Return the (X, Y) coordinate for the center point of the cell that contains the specified text.  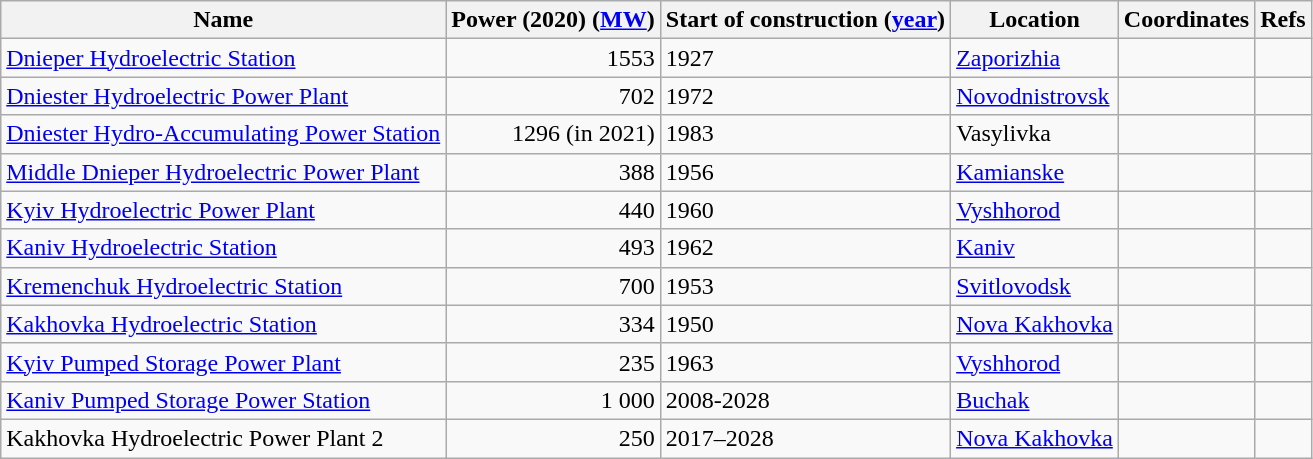
Buchak (1035, 400)
1963 (805, 362)
Start of construction (year) (805, 20)
1927 (805, 58)
1296 (in 2021) (554, 134)
334 (554, 324)
Kamianske (1035, 172)
Kakhovka Hydroelectric Station (224, 324)
Kaniv Pumped Storage Power Station (224, 400)
1950 (805, 324)
1960 (805, 210)
2008-2028 (805, 400)
250 (554, 438)
235 (554, 362)
Name (224, 20)
Vasylivka (1035, 134)
1983 (805, 134)
1553 (554, 58)
Kyiv Hydroelectric Power Plant (224, 210)
Middle Dnieper Hydroelectric Power Plant (224, 172)
2017–2028 (805, 438)
Kaniv (1035, 248)
1972 (805, 96)
Dniester Hydro-Accumulating Power Station (224, 134)
Refs (1283, 20)
440 (554, 210)
Power (2020) (MW) (554, 20)
Zaporizhia (1035, 58)
Novodnistrovsk (1035, 96)
Kyiv Pumped Storage Power Plant (224, 362)
1953 (805, 286)
388 (554, 172)
Kakhovka Hydroelectric Power Plant 2 (224, 438)
Svitlovodsk (1035, 286)
700 (554, 286)
Dnieper Hydroelectric Station (224, 58)
Kremenchuk Hydroelectric Station (224, 286)
Dniester Hydroelectric Power Plant (224, 96)
1962 (805, 248)
493 (554, 248)
702 (554, 96)
Kaniv Hydroelectric Station (224, 248)
Location (1035, 20)
Coordinates (1186, 20)
1956 (805, 172)
1 000 (554, 400)
